Pinpoint the cell where the given text exists, returning its [X, Y] midpoint coordinate. 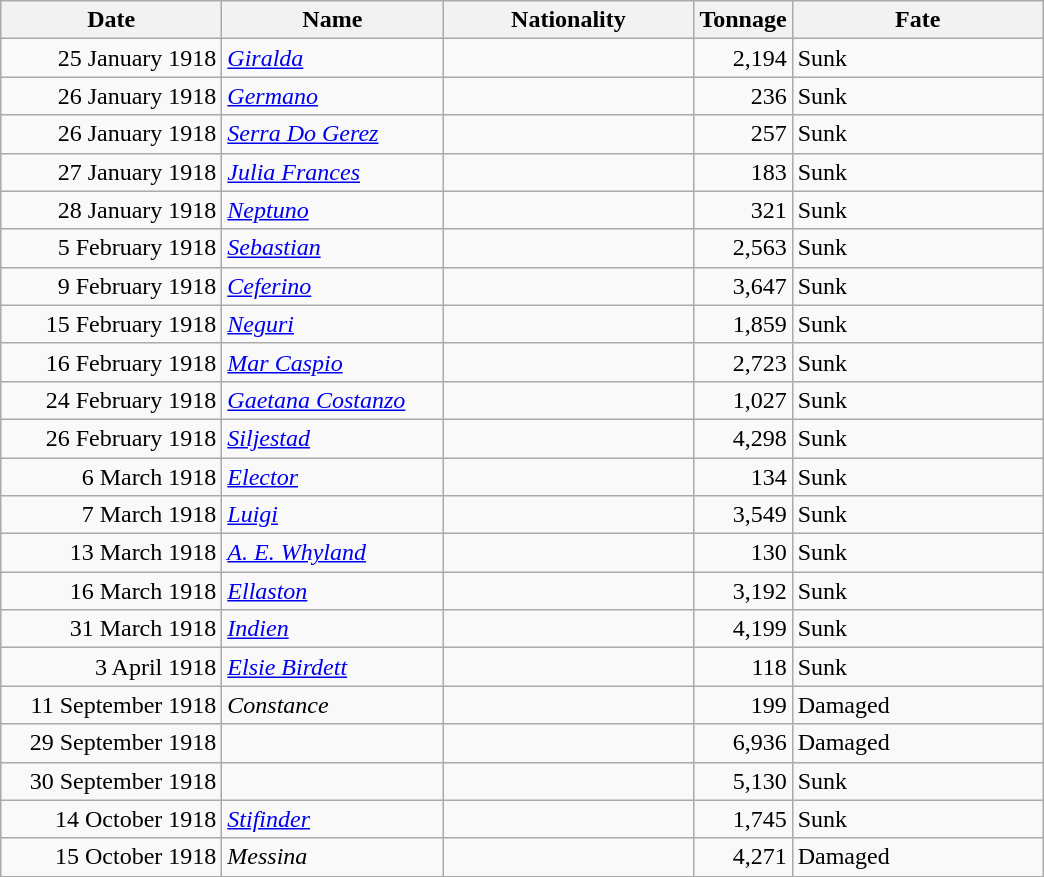
11 September 1918 [112, 705]
Ellaston [332, 591]
Serra Do Gerez [332, 134]
Elsie Birdett [332, 667]
Name [332, 20]
Neguri [332, 324]
6,936 [743, 743]
6 March 1918 [112, 477]
Constance [332, 705]
Mar Caspio [332, 362]
3,192 [743, 591]
15 February 1918 [112, 324]
134 [743, 477]
Indien [332, 629]
30 September 1918 [112, 781]
1,027 [743, 400]
Messina [332, 857]
9 February 1918 [112, 286]
Fate [918, 20]
26 February 1918 [112, 438]
236 [743, 96]
183 [743, 172]
Siljestad [332, 438]
Gaetana Costanzo [332, 400]
3,549 [743, 515]
7 March 1918 [112, 515]
Tonnage [743, 20]
4,298 [743, 438]
Ceferino [332, 286]
2,563 [743, 248]
5 February 1918 [112, 248]
2,723 [743, 362]
16 March 1918 [112, 591]
13 March 1918 [112, 553]
14 October 1918 [112, 819]
Julia Frances [332, 172]
1,859 [743, 324]
24 February 1918 [112, 400]
Sebastian [332, 248]
29 September 1918 [112, 743]
27 January 1918 [112, 172]
Nationality [568, 20]
Giralda [332, 58]
Stifinder [332, 819]
1,745 [743, 819]
16 February 1918 [112, 362]
3 April 1918 [112, 667]
Luigi [332, 515]
130 [743, 553]
Date [112, 20]
257 [743, 134]
15 October 1918 [112, 857]
Elector [332, 477]
A. E. Whyland [332, 553]
Germano [332, 96]
4,271 [743, 857]
321 [743, 210]
118 [743, 667]
Neptuno [332, 210]
4,199 [743, 629]
2,194 [743, 58]
31 March 1918 [112, 629]
25 January 1918 [112, 58]
199 [743, 705]
5,130 [743, 781]
28 January 1918 [112, 210]
3,647 [743, 286]
